Return the [x, y] coordinate for the center point of the cell that contains the specified text.  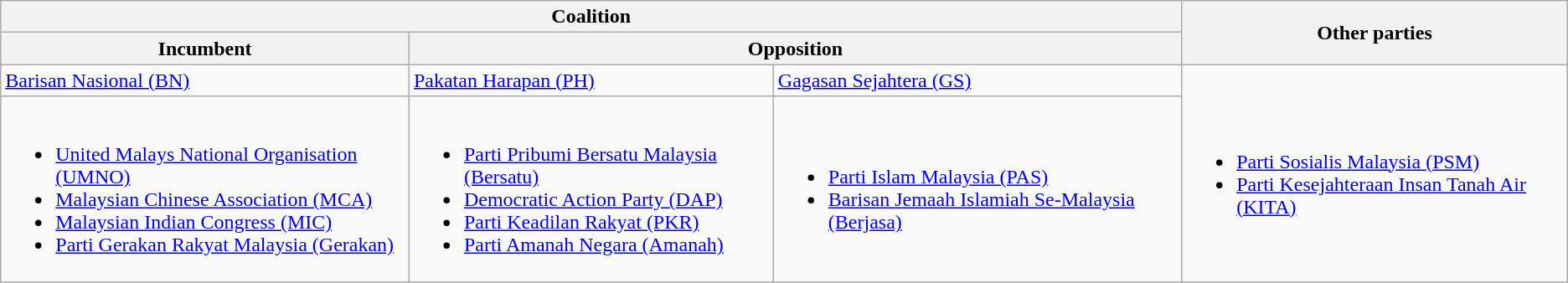
Other parties [1375, 33]
Parti Pribumi Bersatu Malaysia (Bersatu)Democratic Action Party (DAP)Parti Keadilan Rakyat (PKR)Parti Amanah Negara (Amanah) [591, 189]
Incumbent [205, 49]
Gagasan Sejahtera (GS) [977, 80]
Parti Islam Malaysia (PAS)Barisan Jemaah Islamiah Se-Malaysia (Berjasa) [977, 189]
Pakatan Harapan (PH) [591, 80]
Parti Sosialis Malaysia (PSM)Parti Kesejahteraan Insan Tanah Air (KITA) [1375, 172]
Coalition [591, 17]
Opposition [795, 49]
United Malays National Organisation (UMNO)Malaysian Chinese Association (MCA)Malaysian Indian Congress (MIC)Parti Gerakan Rakyat Malaysia (Gerakan) [205, 189]
Barisan Nasional (BN) [205, 80]
